From the cell containing the given text, extract its center point as (x, y) coordinate. 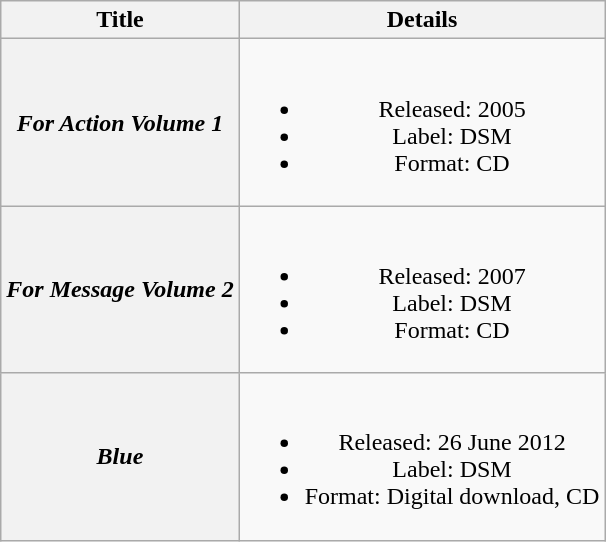
Blue (120, 456)
Released: 2007Label: DSMFormat: CD (422, 290)
Released: 2005Label: DSMFormat: CD (422, 122)
For Action Volume 1 (120, 122)
Released: 26 June 2012Label: DSMFormat: Digital download, CD (422, 456)
Details (422, 20)
Title (120, 20)
For Message Volume 2 (120, 290)
